Determine the (X, Y) coordinate at the center of the cell enclosing the given text.  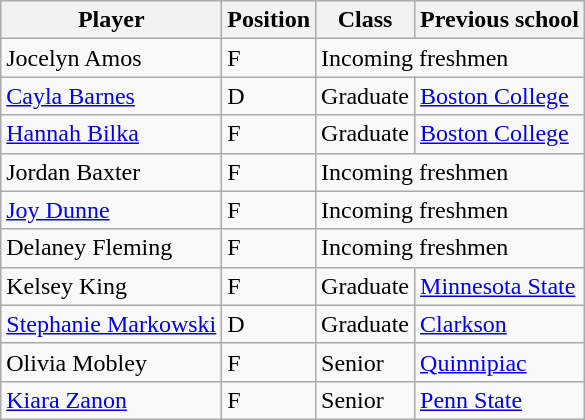
Stephanie Markowski (112, 324)
Joy Dunne (112, 210)
Position (269, 20)
Cayla Barnes (112, 96)
Kiara Zanon (112, 400)
Penn State (500, 400)
Kelsey King (112, 286)
Delaney Fleming (112, 248)
Previous school (500, 20)
Jocelyn Amos (112, 58)
Quinnipiac (500, 362)
Clarkson (500, 324)
Jordan Baxter (112, 172)
Olivia Mobley (112, 362)
Player (112, 20)
Minnesota State (500, 286)
Class (366, 20)
Hannah Bilka (112, 134)
